Pinpoint the cell where the given text exists, returning its (X, Y) midpoint coordinate. 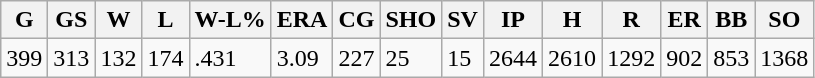
GS (72, 20)
CG (356, 20)
ER (684, 20)
174 (166, 58)
132 (118, 58)
399 (24, 58)
25 (411, 58)
L (166, 20)
R (632, 20)
IP (512, 20)
2644 (512, 58)
2610 (572, 58)
SHO (411, 20)
.431 (230, 58)
H (572, 20)
1368 (784, 58)
ERA (302, 20)
15 (463, 58)
902 (684, 58)
BB (732, 20)
227 (356, 58)
W-L% (230, 20)
1292 (632, 58)
313 (72, 58)
SO (784, 20)
SV (463, 20)
853 (732, 58)
W (118, 20)
3.09 (302, 58)
G (24, 20)
